Extract the [x, y] coordinate from the center of the cell holding the provided text.  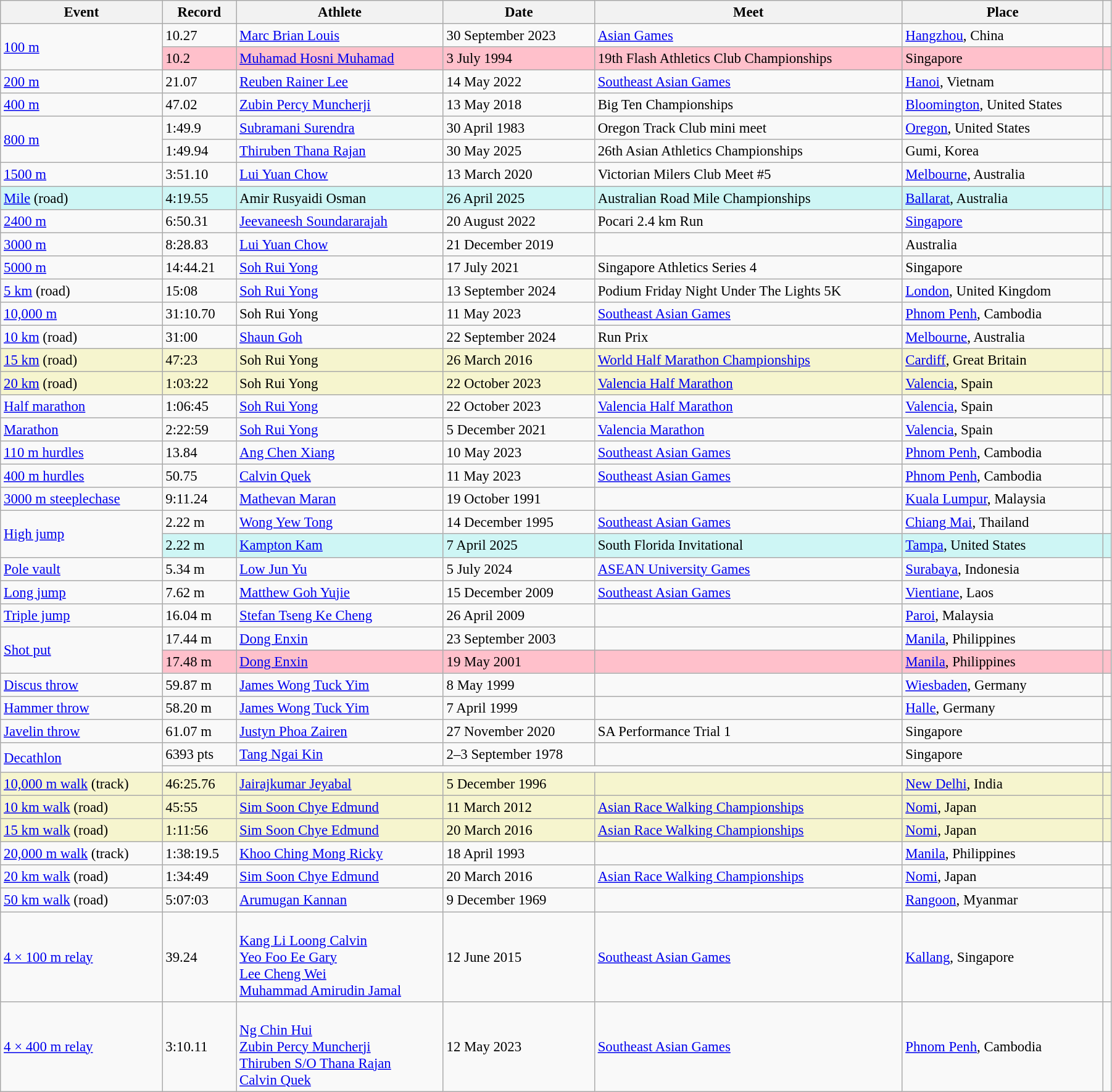
Wiesbaden, Germany [1002, 685]
15 km walk (road) [81, 830]
17.44 m [199, 639]
30 April 1983 [518, 128]
200 m [81, 82]
100 m [81, 47]
1:38:19.5 [199, 854]
1:34:49 [199, 877]
1:03:22 [199, 383]
Shot put [81, 650]
9:11.24 [199, 499]
26 April 2009 [518, 615]
31:00 [199, 337]
800 m [81, 139]
Ang Chen Xiang [339, 453]
Low Jun Yu [339, 569]
5 km (road) [81, 291]
3:51.10 [199, 175]
110 m hurdles [81, 453]
Shaun Goh [339, 337]
19th Flash Athletics Club Championships [748, 59]
South Florida Invitational [748, 546]
Oregon Track Club mini meet [748, 128]
Muhamad Hosni Muhamad [339, 59]
1:11:56 [199, 830]
26th Asian Athletics Championships [748, 151]
Decathlon [81, 758]
Mile (road) [81, 198]
London, United Kingdom [1002, 291]
8 May 1999 [518, 685]
1500 m [81, 175]
Chiang Mai, Thailand [1002, 523]
Justyn Phoa Zairen [339, 731]
Tang Ngai Kin [339, 755]
20,000 m walk (track) [81, 854]
3000 m [81, 244]
Marathon [81, 430]
Asian Games [748, 36]
10,000 m walk (track) [81, 784]
Wong Yew Tong [339, 523]
2400 m [81, 221]
14 May 2022 [518, 82]
Oregon, United States [1002, 128]
Triple jump [81, 615]
Bloomington, United States [1002, 105]
10 km walk (road) [81, 808]
Khoo Ching Mong Ricky [339, 854]
31:10.70 [199, 314]
10.2 [199, 59]
Cardiff, Great Britain [1002, 360]
14 December 1995 [518, 523]
Event [81, 12]
Calvin Quek [339, 476]
20 km (road) [81, 383]
1:49.9 [199, 128]
Reuben Rainer Lee [339, 82]
Singapore Athletics Series 4 [748, 267]
3000 m steeplechase [81, 499]
5 December 2021 [518, 430]
7 April 1999 [518, 708]
9 December 1969 [518, 900]
45:55 [199, 808]
13.84 [199, 453]
Rangoon, Myanmar [1002, 900]
20 km walk (road) [81, 877]
8:28.83 [199, 244]
Meet [748, 12]
3 July 1994 [518, 59]
23 September 2003 [518, 639]
59.87 m [199, 685]
12 May 2023 [518, 1046]
400 m hurdles [81, 476]
Vientiane, Laos [1002, 592]
10 May 2023 [518, 453]
4 × 100 m relay [81, 957]
13 May 2018 [518, 105]
4 × 400 m relay [81, 1046]
1:49.94 [199, 151]
14:44.21 [199, 267]
15 December 2009 [518, 592]
Long jump [81, 592]
5 July 2024 [518, 569]
Kang Li Loong CalvinYeo Foo Ee GaryLee Cheng WeiMuhammad Amirudin Jamal [339, 957]
21.07 [199, 82]
13 March 2020 [518, 175]
Pocari 2.4 km Run [748, 221]
Stefan Tseng Ke Cheng [339, 615]
New Delhi, India [1002, 784]
13 September 2024 [518, 291]
61.07 m [199, 731]
Tampa, United States [1002, 546]
19 May 2001 [518, 662]
5000 m [81, 267]
Jairajkumar Jeyabal [339, 784]
46:25.76 [199, 784]
World Half Marathon Championships [748, 360]
47.02 [199, 105]
30 May 2025 [518, 151]
SA Performance Trial 1 [748, 731]
7 April 2025 [518, 546]
50 km walk (road) [81, 900]
Zubin Percy Muncherji [339, 105]
26 April 2025 [518, 198]
15 km (road) [81, 360]
20 August 2022 [518, 221]
17.48 m [199, 662]
400 m [81, 105]
Gumi, Korea [1002, 151]
Javelin throw [81, 731]
10 km (road) [81, 337]
6393 pts [199, 755]
21 December 2019 [518, 244]
ASEAN University Games [748, 569]
19 October 1991 [518, 499]
Kallang, Singapore [1002, 957]
Run Prix [748, 337]
Date [518, 12]
5:07:03 [199, 900]
1:06:45 [199, 407]
11 March 2012 [518, 808]
4:19.55 [199, 198]
Surabaya, Indonesia [1002, 569]
Victorian Milers Club Meet #5 [748, 175]
50.75 [199, 476]
Half marathon [81, 407]
Subramani Surendra [339, 128]
Australian Road Mile Championships [748, 198]
2:22:59 [199, 430]
5 December 1996 [518, 784]
Athlete [339, 12]
Marc Brian Louis [339, 36]
Ballarat, Australia [1002, 198]
Australia [1002, 244]
3:10.11 [199, 1046]
7.62 m [199, 592]
Discus throw [81, 685]
30 September 2023 [518, 36]
Place [1002, 12]
Valencia Marathon [748, 430]
15:08 [199, 291]
Big Ten Championships [748, 105]
Hanoi, Vietnam [1002, 82]
22 September 2024 [518, 337]
Matthew Goh Yujie [339, 592]
Jeevaneesh Soundararajah [339, 221]
58.20 m [199, 708]
High jump [81, 534]
10,000 m [81, 314]
Amir Rusyaidi Osman [339, 198]
18 April 1993 [518, 854]
17 July 2021 [518, 267]
47:23 [199, 360]
Pole vault [81, 569]
27 November 2020 [518, 731]
Kampton Kam [339, 546]
Hangzhou, China [1002, 36]
Record [199, 12]
Thiruben Thana Rajan [339, 151]
Halle, Germany [1002, 708]
6:50.31 [199, 221]
16.04 m [199, 615]
10.27 [199, 36]
Podium Friday Night Under The Lights 5K [748, 291]
Paroi, Malaysia [1002, 615]
5.34 m [199, 569]
Hammer throw [81, 708]
2–3 September 1978 [518, 755]
12 June 2015 [518, 957]
Arumugan Kannan [339, 900]
Ng Chin HuiZubin Percy MuncherjiThiruben S/O Thana RajanCalvin Quek [339, 1046]
26 March 2016 [518, 360]
Mathevan Maran [339, 499]
Kuala Lumpur, Malaysia [1002, 499]
39.24 [199, 957]
